Detect which cell encompasses the target text, then output its [X, Y] center coordinate. 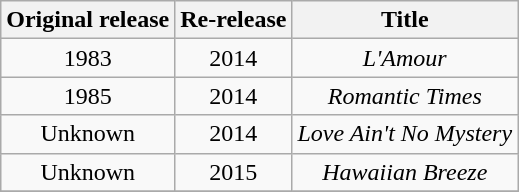
Hawaiian Breeze [405, 172]
Romantic Times [405, 96]
1985 [88, 96]
Title [405, 20]
2015 [234, 172]
Love Ain't No Mystery [405, 134]
L'Amour [405, 58]
Original release [88, 20]
1983 [88, 58]
Re-release [234, 20]
